For the text-containing cell, return its midpoint in [x, y] coordinate format. 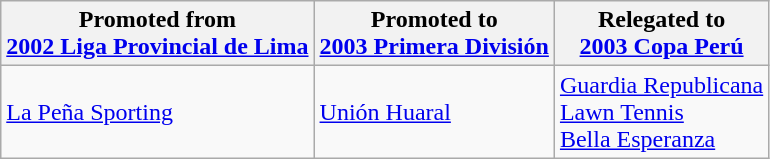
Promoted from2002 Liga Provincial de Lima [158, 34]
Relegated to2003 Copa Perú [661, 34]
La Peña Sporting [158, 112]
Guardia Republicana Lawn Tennis Bella Esperanza [661, 112]
Unión Huaral [434, 112]
Promoted to2003 Primera División [434, 34]
